From the cell containing the given text, extract its center point as [X, Y] coordinate. 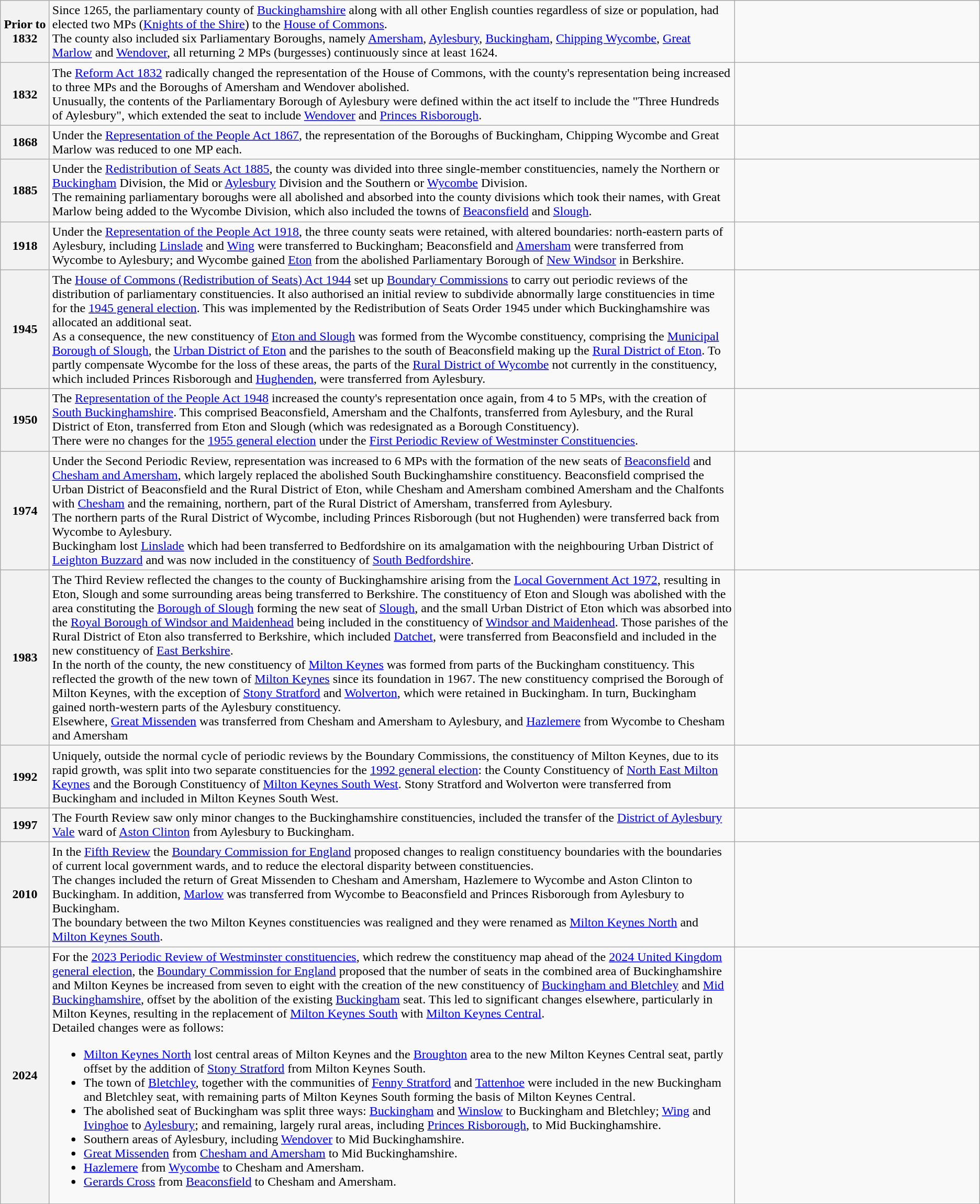
1945 [25, 329]
2010 [25, 894]
1992 [25, 776]
1974 [25, 510]
2024 [25, 1076]
Prior to 1832 [25, 31]
1983 [25, 658]
1868 [25, 142]
1950 [25, 420]
1997 [25, 824]
1918 [25, 246]
1885 [25, 191]
1832 [25, 94]
